Determine the (x, y) coordinate at the center of the cell enclosing the given text.  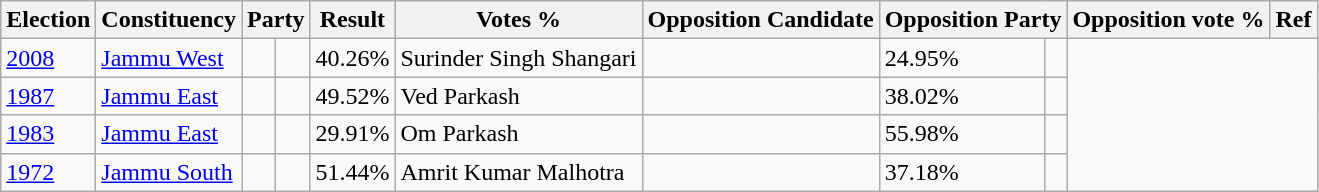
1987 (48, 96)
Jammu West (169, 58)
Result (352, 20)
Party (276, 20)
1983 (48, 134)
Election (48, 20)
Constituency (169, 20)
Ved Parkash (518, 96)
29.91% (352, 134)
Jammu South (169, 172)
24.95% (962, 58)
49.52% (352, 96)
51.44% (352, 172)
Amrit Kumar Malhotra (518, 172)
Votes % (518, 20)
2008 (48, 58)
37.18% (962, 172)
Ref (1294, 20)
Opposition Candidate (760, 20)
38.02% (962, 96)
40.26% (352, 58)
Opposition vote % (1168, 20)
Om Parkash (518, 134)
1972 (48, 172)
Surinder Singh Shangari (518, 58)
Opposition Party (973, 20)
55.98% (962, 134)
